Extract the [x, y] coordinate from the center of the cell holding the provided text.  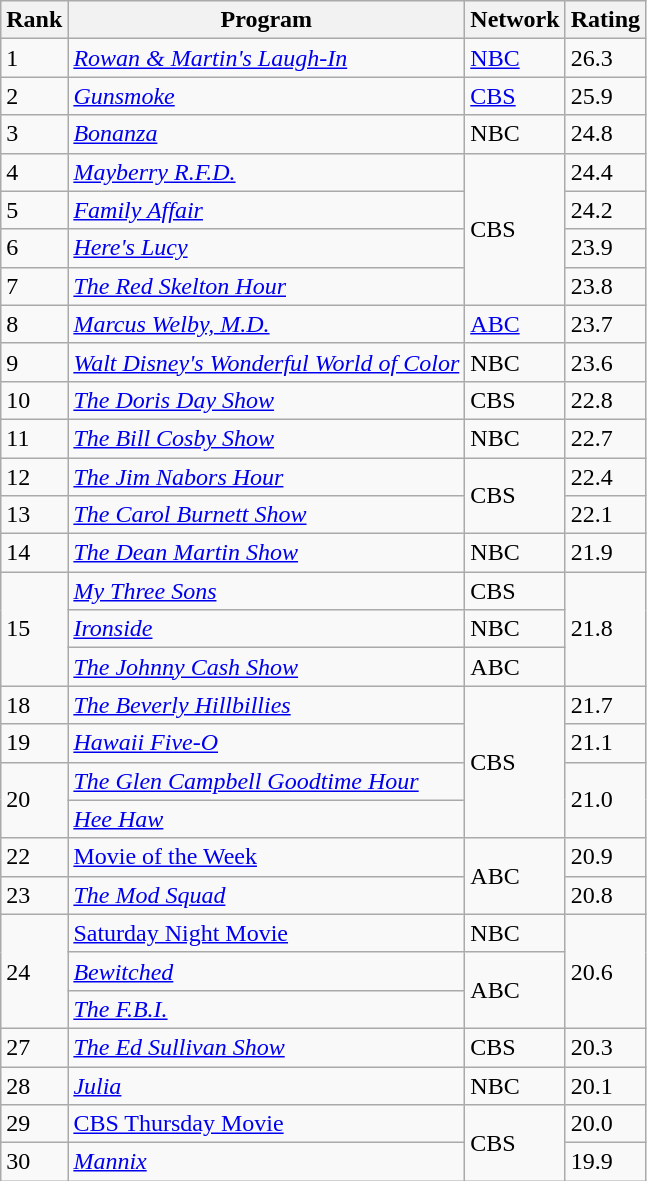
20.9 [605, 857]
7 [34, 286]
2 [34, 96]
18 [34, 705]
24 [34, 971]
The Doris Day Show [266, 400]
The F.B.I. [266, 1009]
19.9 [605, 1162]
26.3 [605, 58]
29 [34, 1124]
The Beverly Hillbillies [266, 705]
The Red Skelton Hour [266, 286]
22.1 [605, 515]
21.0 [605, 800]
25.9 [605, 96]
Marcus Welby, M.D. [266, 324]
20.0 [605, 1124]
Rating [605, 20]
Family Affair [266, 210]
The Mod Squad [266, 895]
5 [34, 210]
22.8 [605, 400]
Bonanza [266, 134]
Gunsmoke [266, 96]
9 [34, 362]
12 [34, 477]
Movie of the Week [266, 857]
Hawaii Five-O [266, 743]
3 [34, 134]
The Johnny Cash Show [266, 667]
Mayberry R.F.D. [266, 172]
11 [34, 438]
14 [34, 553]
19 [34, 743]
28 [34, 1085]
22.4 [605, 477]
21.8 [605, 629]
Network [515, 20]
23.9 [605, 248]
The Ed Sullivan Show [266, 1047]
20.6 [605, 971]
20.8 [605, 895]
My Three Sons [266, 591]
4 [34, 172]
CBS Thursday Movie [266, 1124]
21.7 [605, 705]
Rowan & Martin's Laugh-In [266, 58]
Bewitched [266, 971]
24.2 [605, 210]
Walt Disney's Wonderful World of Color [266, 362]
The Dean Martin Show [266, 553]
Rank [34, 20]
The Jim Nabors Hour [266, 477]
20.1 [605, 1085]
24.4 [605, 172]
23.6 [605, 362]
27 [34, 1047]
22.7 [605, 438]
20 [34, 800]
24.8 [605, 134]
23.7 [605, 324]
Mannix [266, 1162]
Julia [266, 1085]
10 [34, 400]
21.9 [605, 553]
The Carol Burnett Show [266, 515]
The Glen Campbell Goodtime Hour [266, 781]
8 [34, 324]
20.3 [605, 1047]
Ironside [266, 629]
13 [34, 515]
The Bill Cosby Show [266, 438]
30 [34, 1162]
6 [34, 248]
1 [34, 58]
23 [34, 895]
23.8 [605, 286]
22 [34, 857]
21.1 [605, 743]
Here's Lucy [266, 248]
15 [34, 629]
Program [266, 20]
Hee Haw [266, 819]
Saturday Night Movie [266, 933]
